Find where the given text appears and provide that cell's center as (x, y) coordinate. 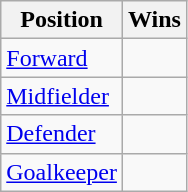
Goalkeeper (62, 172)
Position (62, 20)
Midfielder (62, 96)
Defender (62, 134)
Forward (62, 58)
Wins (154, 20)
